For the text-containing cell, return its midpoint in (X, Y) coordinate format. 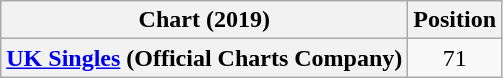
71 (455, 58)
Chart (2019) (204, 20)
UK Singles (Official Charts Company) (204, 58)
Position (455, 20)
